Detect which cell encompasses the target text, then output its (X, Y) center coordinate. 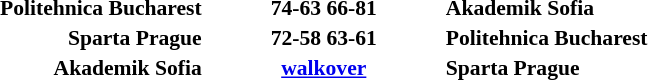
72-58 63-61 (324, 38)
